Pinpoint the cell where the given text exists, returning its (x, y) midpoint coordinate. 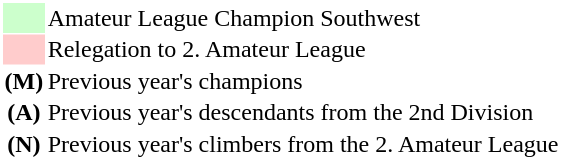
Previous year's champions (303, 81)
Relegation to 2. Amateur League (303, 49)
Previous year's descendants from the 2nd Division (303, 113)
Amateur League Champion Southwest (303, 18)
(M) (24, 81)
(N) (24, 144)
(A) (24, 113)
Previous year's climbers from the 2. Amateur League (303, 144)
